Determine the [x, y] coordinate at the center of the cell enclosing the given text.  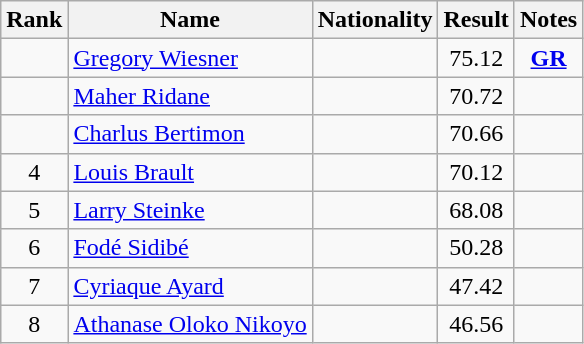
Charlus Bertimon [190, 134]
70.66 [476, 134]
Rank [34, 20]
70.72 [476, 96]
4 [34, 172]
Louis Brault [190, 172]
47.42 [476, 286]
Athanase Oloko Nikoyo [190, 324]
46.56 [476, 324]
Notes [548, 20]
Nationality [375, 20]
50.28 [476, 248]
Gregory Wiesner [190, 58]
8 [34, 324]
Cyriaque Ayard [190, 286]
Result [476, 20]
Larry Steinke [190, 210]
Name [190, 20]
6 [34, 248]
68.08 [476, 210]
Maher Ridane [190, 96]
75.12 [476, 58]
GR [548, 58]
70.12 [476, 172]
7 [34, 286]
Fodé Sidibé [190, 248]
5 [34, 210]
